Return [x, y] of the center of cell containing provided text 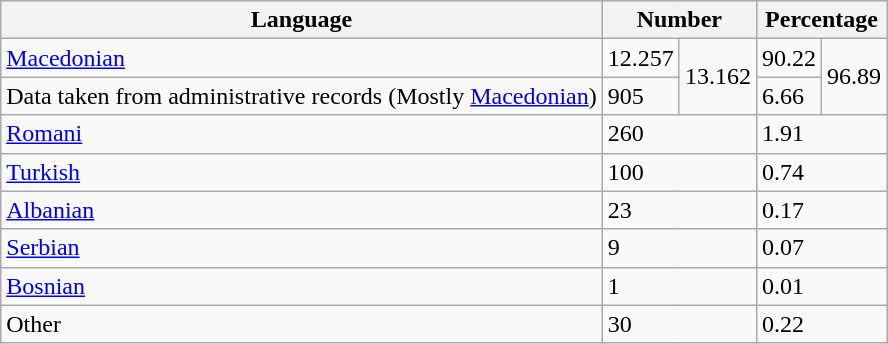
905 [640, 96]
Data taken from administrative records (Mostly Macedonian) [302, 96]
Serbian [302, 248]
0.07 [821, 248]
Macedonian [302, 58]
0.22 [821, 324]
0.17 [821, 210]
90.22 [788, 58]
23 [679, 210]
Turkish [302, 172]
1 [679, 286]
Romani [302, 134]
Language [302, 20]
100 [679, 172]
Albanian [302, 210]
0.74 [821, 172]
0.01 [821, 286]
12.257 [640, 58]
13.162 [718, 77]
Bosnian [302, 286]
Other [302, 324]
260 [679, 134]
Percentage [821, 20]
96.89 [854, 77]
6.66 [788, 96]
30 [679, 324]
9 [679, 248]
1.91 [821, 134]
Number [679, 20]
